Detect which cell encompasses the target text, then output its (X, Y) center coordinate. 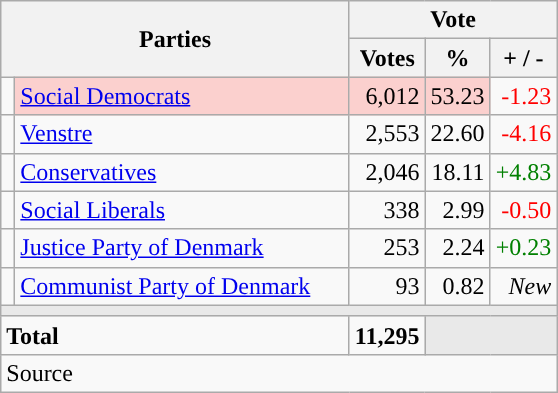
Votes (387, 58)
Social Liberals (182, 210)
Parties (176, 39)
Social Democrats (182, 96)
53.23 (458, 96)
New (524, 286)
11,295 (387, 335)
+4.83 (524, 172)
338 (387, 210)
Communist Party of Denmark (182, 286)
2.99 (458, 210)
-4.16 (524, 134)
Total (176, 335)
0.82 (458, 286)
Justice Party of Denmark (182, 248)
6,012 (387, 96)
93 (387, 286)
% (458, 58)
Source (279, 373)
2,046 (387, 172)
18.11 (458, 172)
253 (387, 248)
-1.23 (524, 96)
-0.50 (524, 210)
2,553 (387, 134)
Conservatives (182, 172)
Vote (452, 20)
2.24 (458, 248)
+ / - (524, 58)
Venstre (182, 134)
+0.23 (524, 248)
22.60 (458, 134)
